From the cell containing the given text, extract its center point as [X, Y] coordinate. 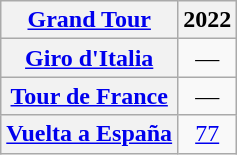
Grand Tour [90, 20]
77 [208, 134]
2022 [208, 20]
Tour de France [90, 96]
Giro d'Italia [90, 58]
Vuelta a España [90, 134]
